Provide the (X, Y) coordinate of the cell's center where the given text is located.  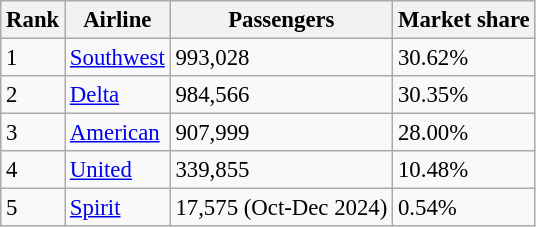
339,855 (282, 170)
30.35% (464, 95)
993,028 (282, 58)
907,999 (282, 133)
2 (33, 95)
10.48% (464, 170)
Passengers (282, 20)
4 (33, 170)
Spirit (118, 208)
0.54% (464, 208)
984,566 (282, 95)
17,575 (Oct-Dec 2024) (282, 208)
Airline (118, 20)
3 (33, 133)
Market share (464, 20)
Rank (33, 20)
Southwest (118, 58)
5 (33, 208)
Delta (118, 95)
American (118, 133)
1 (33, 58)
30.62% (464, 58)
United (118, 170)
28.00% (464, 133)
